Output the (x, y) coordinate of the center of the cell containing the given text.  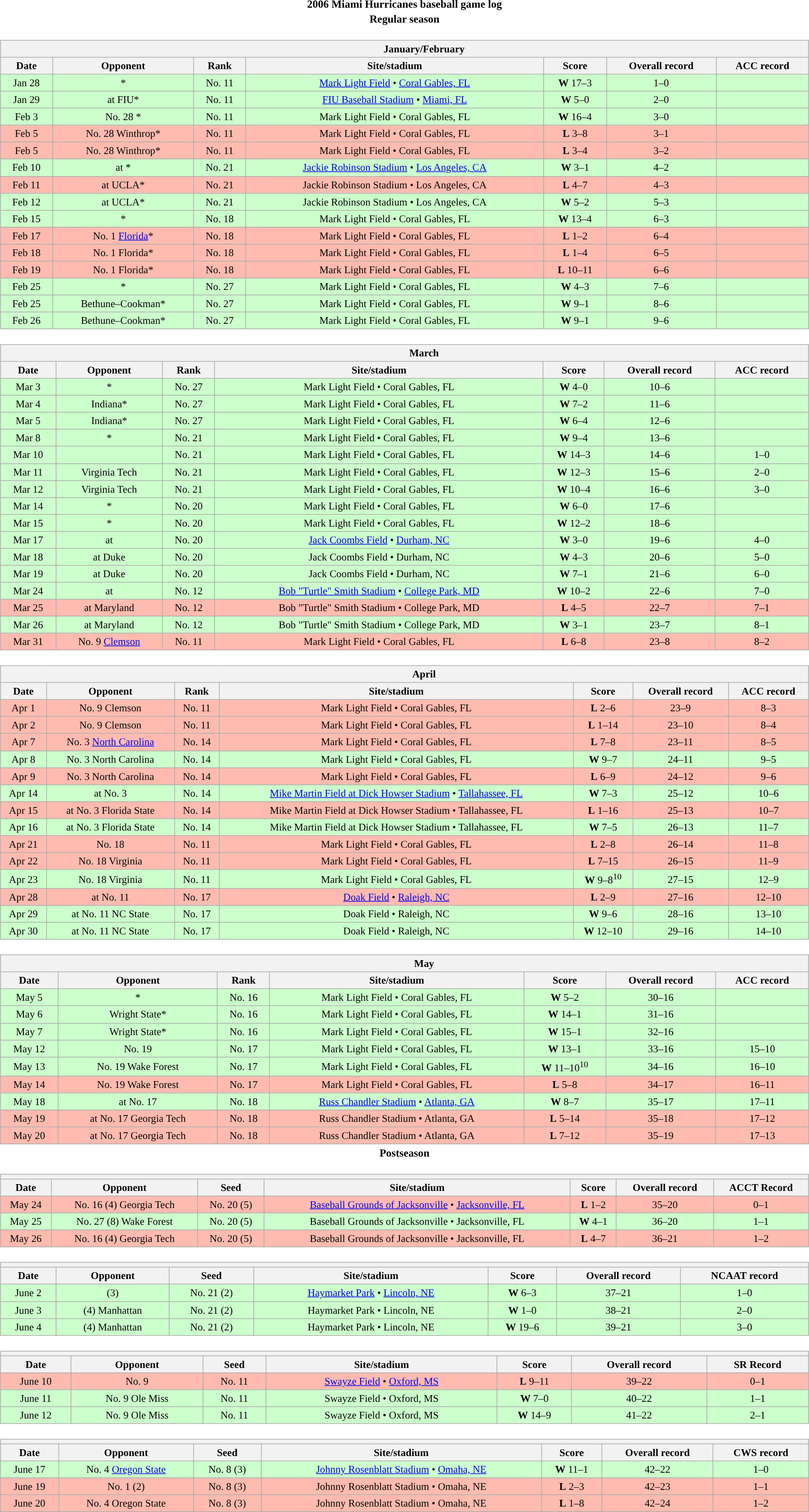
8–2 (762, 642)
May 5 (29, 998)
L 4–5 (573, 608)
9–5 (768, 759)
Jan 28 (27, 83)
39–21 (618, 1327)
L 1–14 (603, 725)
Apr 22 (23, 861)
L 6–8 (573, 642)
8–1 (762, 625)
L 10–11 (575, 270)
Mar 11 (28, 472)
June 2 (28, 1293)
6–0 (762, 574)
at * (123, 168)
Apr 15 (23, 810)
June 12 (36, 1415)
7–6 (661, 287)
21–6 (660, 574)
4–2 (661, 168)
W 5–0 (575, 100)
41–22 (639, 1415)
May 7 (29, 1031)
L 7–15 (603, 861)
Apr 8 (23, 759)
Mar 25 (28, 608)
22–7 (660, 608)
Feb 11 (27, 185)
Mar 5 (28, 421)
Mar 12 (28, 489)
16–6 (660, 489)
Apr 1 (23, 708)
8–6 (661, 303)
L 2–3 (572, 1486)
at FIU* (123, 100)
L 2–6 (603, 708)
W 7–0 (535, 1398)
May (404, 964)
23–9 (681, 708)
W 11–1010 (565, 1066)
Apr 30 (23, 931)
10–7 (768, 810)
Mar 18 (28, 557)
15–10 (762, 1049)
23–11 (681, 742)
June 17 (30, 1470)
4–3 (661, 185)
W 8–7 (565, 1101)
L 2–9 (603, 897)
L 5–14 (565, 1119)
L 6–9 (603, 776)
W 6–3 (523, 1293)
33–16 (661, 1049)
4–0 (762, 540)
17–11 (762, 1101)
27–16 (681, 897)
39–22 (639, 1381)
20–6 (660, 557)
W 9–810 (603, 879)
W 13–1 (565, 1049)
7–1 (762, 608)
at No. 11 (110, 897)
May 6 (29, 1014)
12–10 (768, 897)
Apr 2 (23, 725)
W 15–1 (565, 1031)
35–20 (665, 1204)
7–0 (762, 591)
23–7 (660, 625)
Mar 31 (28, 642)
L 5–8 (565, 1084)
Mar 26 (28, 625)
Apr 14 (23, 793)
Feb 19 (27, 270)
25–13 (681, 810)
June 11 (36, 1398)
L 9–11 (535, 1381)
at No. 3 (110, 793)
26–14 (681, 844)
23–8 (660, 642)
Mar 10 (28, 455)
May 12 (29, 1049)
42–24 (657, 1503)
L 2–8 (603, 844)
11–6 (660, 404)
Feb 10 (27, 168)
W 10–4 (573, 489)
W 3–0 (573, 540)
5–0 (762, 557)
May 14 (29, 1084)
8–5 (768, 742)
8–4 (768, 725)
Apr 16 (23, 827)
W 14–9 (535, 1415)
NCAAT record (744, 1276)
18–6 (660, 523)
16–10 (762, 1066)
6–3 (661, 219)
L 1–16 (603, 810)
L 3–4 (575, 151)
13–10 (768, 914)
5–3 (661, 202)
35–19 (661, 1135)
38–21 (618, 1310)
W 9–7 (603, 759)
May 20 (29, 1135)
W 9–4 (573, 438)
June 19 (30, 1486)
May 13 (29, 1066)
Mar 8 (28, 438)
W 14–3 (573, 455)
June 20 (30, 1503)
34–16 (661, 1066)
11–9 (768, 861)
W 11–1 (572, 1470)
April (404, 674)
June 3 (28, 1310)
May 18 (29, 1101)
W 7–2 (573, 404)
W 14–1 (565, 1014)
Mar 19 (28, 574)
June 4 (28, 1327)
Mar 3 (28, 387)
28–16 (681, 914)
36–21 (665, 1239)
22–6 (660, 591)
No. 28 * (123, 117)
W 19–6 (523, 1327)
May 19 (29, 1119)
17–6 (660, 506)
Apr 9 (23, 776)
23–10 (681, 725)
May 26 (26, 1239)
27–15 (681, 879)
CWS record (761, 1452)
Mar 24 (28, 591)
35–18 (661, 1119)
L 1–8 (572, 1503)
12–9 (768, 879)
W 4–0 (573, 387)
SR Record (758, 1364)
Mar 4 (28, 404)
ACCT Record (761, 1188)
11–7 (768, 827)
25–12 (681, 793)
W 4–1 (593, 1222)
Apr 21 (23, 844)
42–22 (657, 1470)
30–16 (661, 998)
24–11 (681, 759)
Feb 18 (27, 252)
Jan 29 (27, 100)
40–22 (639, 1398)
Feb 26 (27, 321)
L 7–8 (603, 742)
W 9–6 (603, 914)
May 24 (26, 1204)
No. 9 (137, 1381)
Feb 15 (27, 219)
May 25 (26, 1222)
W 17–3 (575, 83)
3–1 (661, 134)
2–1 (758, 1415)
8–3 (768, 708)
W 6–0 (573, 506)
W 13–4 (575, 219)
3–2 (661, 151)
14–6 (660, 455)
26–13 (681, 827)
Apr 28 (23, 897)
14–10 (768, 931)
Mar 17 (28, 540)
19–6 (660, 540)
35–17 (661, 1101)
12–6 (660, 421)
W 12–10 (603, 931)
6–5 (661, 252)
L 1–4 (575, 252)
17–13 (762, 1135)
(3) (113, 1293)
26–15 (681, 861)
W 1–0 (523, 1310)
13–6 (660, 438)
W 6–4 (573, 421)
June 10 (36, 1381)
W 7–5 (603, 827)
Apr 7 (23, 742)
Feb 12 (27, 202)
37–21 (618, 1293)
17–12 (762, 1119)
January/February (404, 49)
No. 19 (138, 1049)
at No. 17 (138, 1101)
W 16–4 (575, 117)
11–8 (768, 844)
6–4 (661, 236)
42–23 (657, 1486)
Mar 14 (28, 506)
No. 27 (8) Wake Forest (125, 1222)
24–12 (681, 776)
L 3–8 (575, 134)
Apr 23 (23, 879)
Feb 3 (27, 117)
W 12–3 (573, 472)
March (404, 353)
29–16 (681, 931)
31–16 (661, 1014)
W 10–2 (573, 591)
Feb 17 (27, 236)
FIU Baseball Stadium • Miami, FL (395, 100)
Mar 15 (28, 523)
W 12–2 (573, 523)
No. 1 (2) (126, 1486)
32–16 (661, 1031)
36–20 (665, 1222)
Apr 29 (23, 914)
16–11 (762, 1084)
W 7–1 (573, 574)
34–17 (661, 1084)
W 7–3 (603, 793)
L 7–12 (565, 1135)
15–6 (660, 472)
6–6 (661, 270)
